From the cell containing the given text, extract its center point as (x, y) coordinate. 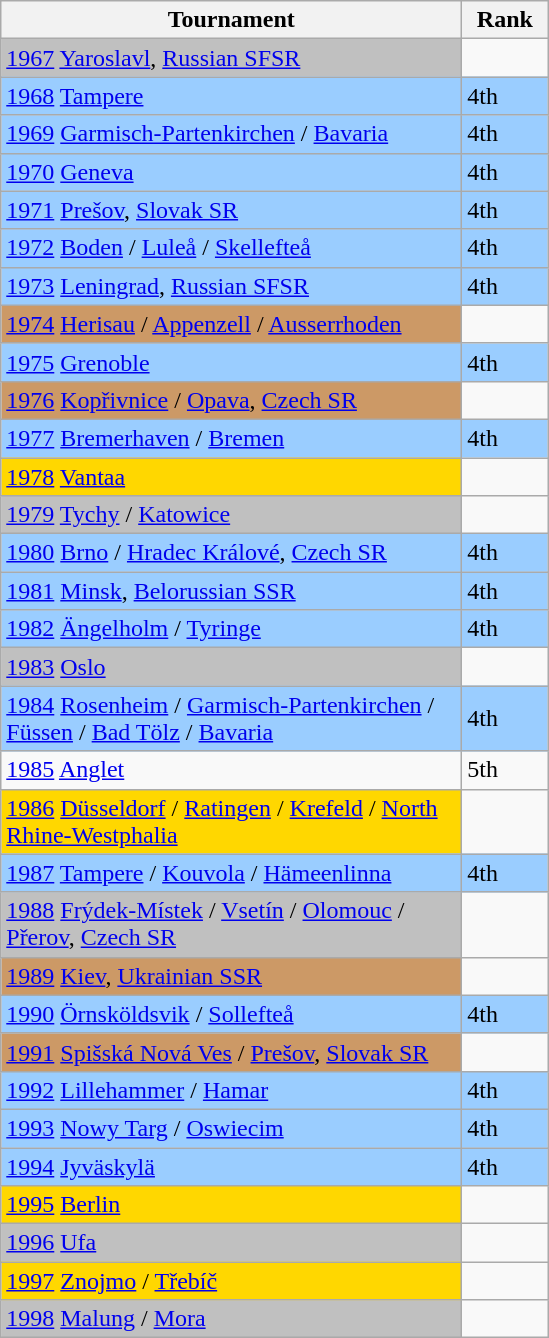
1997 Znojmo / Třebíč (232, 1281)
1980 Brno / Hradec Králové, Czech SR (232, 553)
1988 Frýdek-Místek / Vsetín / Olomouc / Přerov, Czech SR (232, 924)
1987 Tampere / Kouvola / Hämeenlinna (232, 873)
1969 Garmisch-Partenkirchen / Bavaria (232, 134)
1977 Bremerhaven / Bremen (232, 438)
1983 Oslo (232, 667)
1973 Leningrad, Russian SFSR (232, 286)
1986 Düsseldorf / Ratingen / Krefeld / North Rhine-Westphalia (232, 822)
1974 Herisau / Appenzell / Ausserrhoden (232, 324)
1982 Ängelholm / Tyringe (232, 629)
1985 Anglet (232, 770)
1967 Yaroslavl, Russian SFSR (232, 58)
1976 Kopřivnice / Opava, Czech SR (232, 400)
1992 Lillehammer / Hamar (232, 1090)
1975 Grenoble (232, 362)
1991 Spišská Nová Ves / Prešov, Slovak SR (232, 1052)
1990 Örnsköldsvik / Sollefteå (232, 1014)
1998 Malung / Mora (232, 1319)
1972 Boden / Luleå / Skellefteå (232, 248)
1993 Nowy Targ / Oswiecim (232, 1128)
1971 Prešov, Slovak SR (232, 210)
1989 Kiev, Ukrainian SSR (232, 976)
Rank (505, 20)
1978 Vantaa (232, 477)
1979 Tychy / Katowice (232, 515)
1994 Jyväskylä (232, 1167)
1996 Ufa (232, 1243)
1968 Tampere (232, 96)
1981 Minsk, Belorussian SSR (232, 591)
Tournament (232, 20)
1995 Berlin (232, 1205)
5th (505, 770)
1970 Geneva (232, 172)
1984 Rosenheim / Garmisch-Partenkirchen / Füssen / Bad Tölz / Bavaria (232, 718)
